Determine the [X, Y] coordinate at the center of the cell enclosing the given text.  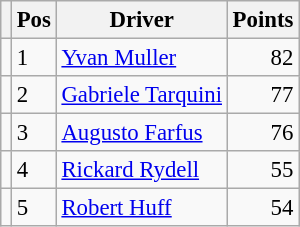
77 [262, 95]
Points [262, 20]
5 [34, 208]
55 [262, 170]
Yvan Muller [142, 58]
Rickard Rydell [142, 170]
Augusto Farfus [142, 133]
3 [34, 133]
Driver [142, 20]
1 [34, 58]
4 [34, 170]
54 [262, 208]
2 [34, 95]
76 [262, 133]
Pos [34, 20]
Robert Huff [142, 208]
82 [262, 58]
Gabriele Tarquini [142, 95]
